Scan for the cell matching the given text and deliver its (x, y) coordinate at center. 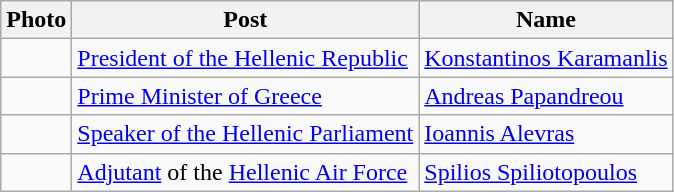
Adjutant of the Hellenic Air Force (246, 172)
Spilios Spiliotopoulos (546, 172)
President of the Hellenic Republic (246, 58)
Prime Minister of Greece (246, 96)
Ioannis Alevras (546, 134)
Andreas Papandreou (546, 96)
Photo (36, 20)
Post (246, 20)
Speaker of the Hellenic Parliament (246, 134)
Name (546, 20)
Konstantinos Karamanlis (546, 58)
